Return the (X, Y) coordinate for the center point of the cell that contains the specified text.  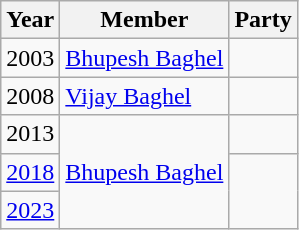
2008 (30, 96)
Vijay Baghel (144, 96)
Member (144, 20)
2003 (30, 58)
Party (263, 20)
2023 (30, 210)
Year (30, 20)
2013 (30, 134)
2018 (30, 172)
